Return the [x, y] coordinate for the center point of the cell that contains the specified text.  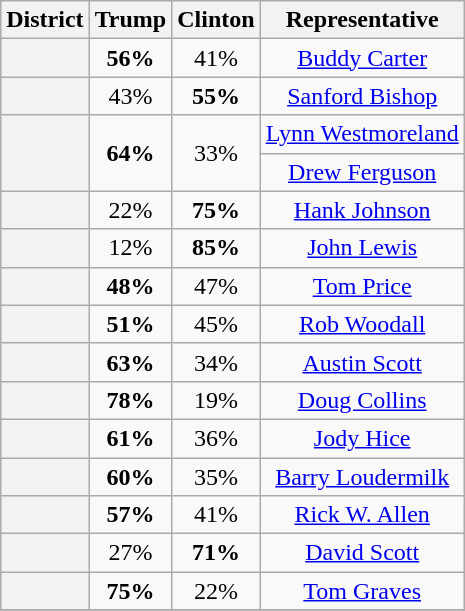
57% [130, 515]
78% [130, 400]
Sanford Bishop [362, 96]
51% [130, 324]
Doug Collins [362, 400]
34% [216, 362]
47% [216, 286]
33% [216, 153]
27% [130, 553]
Trump [130, 20]
Rob Woodall [362, 324]
Jody Hice [362, 438]
Tom Price [362, 286]
45% [216, 324]
85% [216, 248]
Drew Ferguson [362, 172]
60% [130, 477]
43% [130, 96]
56% [130, 58]
55% [216, 96]
Clinton [216, 20]
36% [216, 438]
Representative [362, 20]
63% [130, 362]
64% [130, 153]
Buddy Carter [362, 58]
Lynn Westmoreland [362, 134]
Rick W. Allen [362, 515]
District [45, 20]
12% [130, 248]
48% [130, 286]
David Scott [362, 553]
John Lewis [362, 248]
Hank Johnson [362, 210]
35% [216, 477]
61% [130, 438]
Barry Loudermilk [362, 477]
71% [216, 553]
19% [216, 400]
Tom Graves [362, 591]
Austin Scott [362, 362]
